Extract the [X, Y] coordinate from the center of the cell holding the provided text.  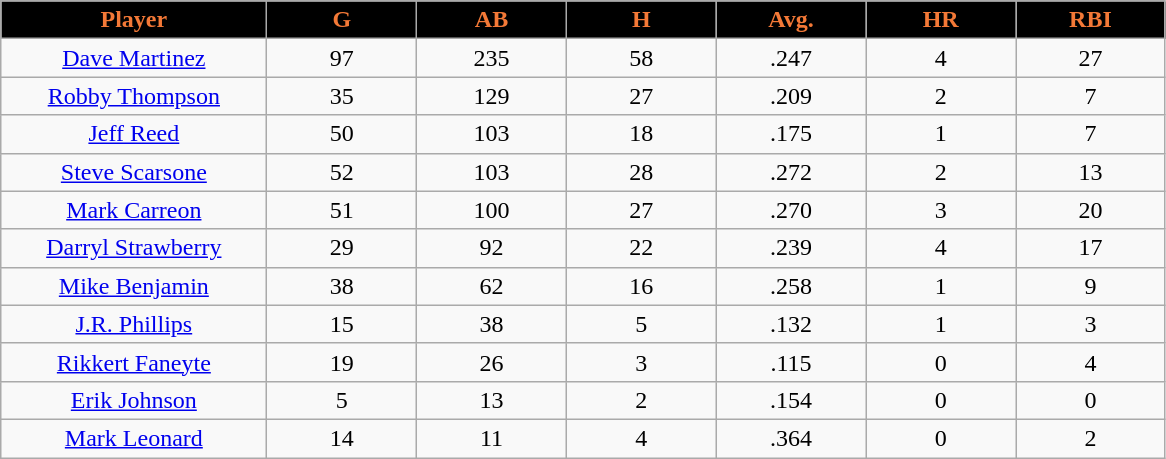
35 [342, 96]
.258 [791, 286]
62 [492, 286]
22 [641, 248]
.272 [791, 172]
Steve Scarsone [134, 172]
11 [492, 438]
.115 [791, 362]
Robby Thompson [134, 96]
Mark Carreon [134, 210]
.270 [791, 210]
Rikkert Faneyte [134, 362]
51 [342, 210]
.175 [791, 134]
Jeff Reed [134, 134]
29 [342, 248]
97 [342, 58]
18 [641, 134]
17 [1091, 248]
.154 [791, 400]
129 [492, 96]
HR [941, 20]
.364 [791, 438]
Avg. [791, 20]
Dave Martinez [134, 58]
235 [492, 58]
20 [1091, 210]
Darryl Strawberry [134, 248]
19 [342, 362]
16 [641, 286]
15 [342, 324]
.239 [791, 248]
14 [342, 438]
26 [492, 362]
Mike Benjamin [134, 286]
100 [492, 210]
RBI [1091, 20]
Erik Johnson [134, 400]
AB [492, 20]
J.R. Phillips [134, 324]
G [342, 20]
Player [134, 20]
H [641, 20]
92 [492, 248]
.132 [791, 324]
58 [641, 58]
52 [342, 172]
9 [1091, 286]
28 [641, 172]
.247 [791, 58]
50 [342, 134]
.209 [791, 96]
Mark Leonard [134, 438]
